Return the (X, Y) coordinate for the center point of the cell that contains the specified text.  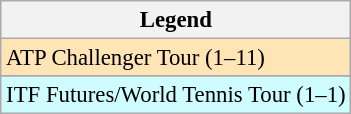
ITF Futures/World Tennis Tour (1–1) (176, 95)
ATP Challenger Tour (1–11) (176, 58)
Legend (176, 20)
